Locate the cell with the specified text and output its (x, y) center coordinate. 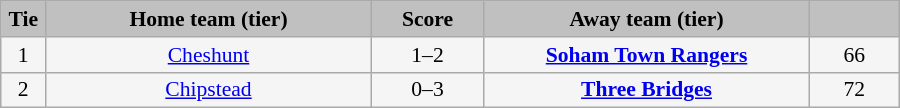
Three Bridges (647, 90)
Home team (tier) (209, 19)
Cheshunt (209, 55)
1 (24, 55)
Away team (tier) (647, 19)
Chipstead (209, 90)
66 (854, 55)
2 (24, 90)
0–3 (427, 90)
Score (427, 19)
Tie (24, 19)
1–2 (427, 55)
Soham Town Rangers (647, 55)
72 (854, 90)
